Return (x, y) of the center of cell containing provided text 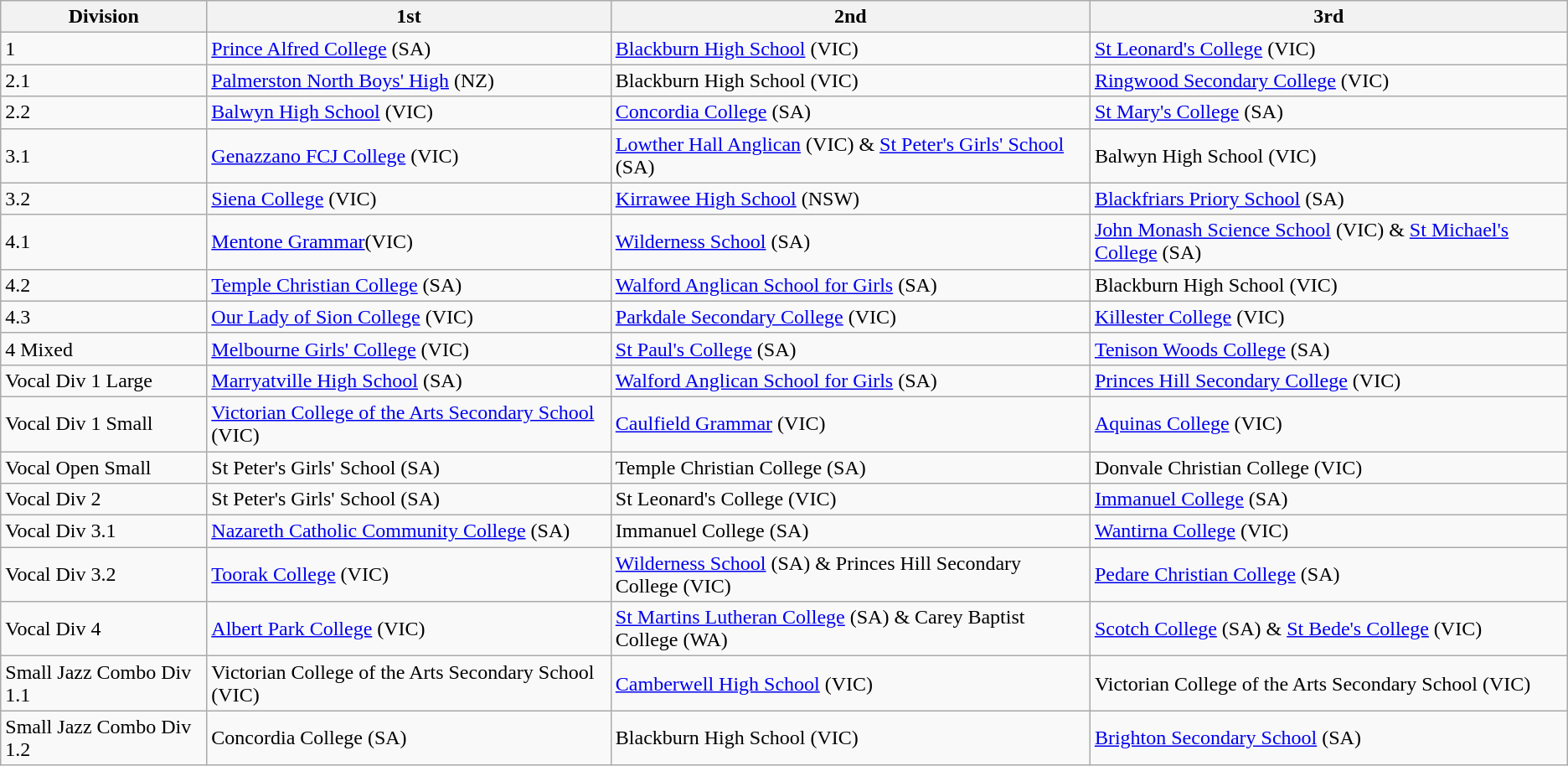
Vocal Div 1 Large (104, 380)
Our Lady of Sion College (VIC) (409, 317)
4.1 (104, 241)
2.1 (104, 80)
Vocal Div 2 (104, 499)
Division (104, 17)
Toorak College (VIC) (409, 575)
3.2 (104, 199)
Killester College (VIC) (1328, 317)
Small Jazz Combo Div 1.2 (104, 738)
Caulfield Grammar (VIC) (850, 424)
4 Mixed (104, 349)
Small Jazz Combo Div 1.1 (104, 684)
1 (104, 49)
4.3 (104, 317)
Wilderness School (SA) (850, 241)
2nd (850, 17)
Blackfriars Priory School (SA) (1328, 199)
1st (409, 17)
Wilderness School (SA) & Princes Hill Secondary College (VIC) (850, 575)
Aquinas College (VIC) (1328, 424)
Camberwell High School (VIC) (850, 684)
Palmerston North Boys' High (NZ) (409, 80)
Ringwood Secondary College (VIC) (1328, 80)
Wantirna College (VIC) (1328, 531)
4.2 (104, 285)
Vocal Div 1 Small (104, 424)
Tenison Woods College (SA) (1328, 349)
3.1 (104, 156)
Siena College (VIC) (409, 199)
Mentone Grammar(VIC) (409, 241)
Vocal Div 4 (104, 629)
Albert Park College (VIC) (409, 629)
Vocal Open Small (104, 467)
Lowther Hall Anglican (VIC) & St Peter's Girls' School (SA) (850, 156)
Nazareth Catholic Community College (SA) (409, 531)
3rd (1328, 17)
2.2 (104, 112)
Donvale Christian College (VIC) (1328, 467)
Kirrawee High School (NSW) (850, 199)
John Monash Science School (VIC) & St Michael's College (SA) (1328, 241)
Parkdale Secondary College (VIC) (850, 317)
Princes Hill Secondary College (VIC) (1328, 380)
Marryatville High School (SA) (409, 380)
Prince Alfred College (SA) (409, 49)
St Martins Lutheran College (SA) & Carey Baptist College (WA) (850, 629)
St Mary's College (SA) (1328, 112)
Vocal Div 3.2 (104, 575)
Scotch College (SA) & St Bede's College (VIC) (1328, 629)
Melbourne Girls' College (VIC) (409, 349)
Genazzano FCJ College (VIC) (409, 156)
Pedare Christian College (SA) (1328, 575)
Brighton Secondary School (SA) (1328, 738)
St Paul's College (SA) (850, 349)
Vocal Div 3.1 (104, 531)
